Extract the [x, y] coordinate from the center of the cell holding the provided text.  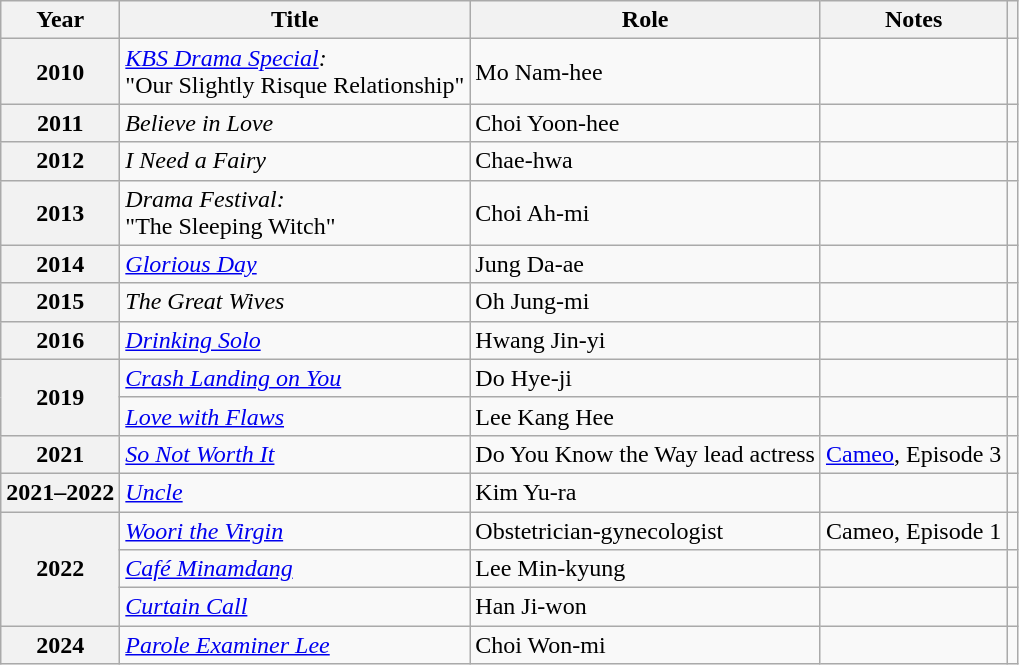
Mo Nam-hee [646, 72]
Role [646, 20]
Oh Jung-mi [646, 302]
2010 [60, 72]
Crash Landing on You [295, 378]
Glorious Day [295, 264]
Choi Yoon-hee [646, 123]
Lee Min-kyung [646, 569]
Hwang Jin-yi [646, 340]
Title [295, 20]
Drinking Solo [295, 340]
2021 [60, 454]
Choi Won-mi [646, 645]
Café Minamdang [295, 569]
2011 [60, 123]
2012 [60, 161]
So Not Worth It [295, 454]
Han Ji-won [646, 607]
Drama Festival:"The Sleeping Witch" [295, 212]
Woori the Virgin [295, 531]
Chae-hwa [646, 161]
Year [60, 20]
Love with Flaws [295, 416]
Uncle [295, 492]
Curtain Call [295, 607]
Do You Know the Way lead actress [646, 454]
2016 [60, 340]
2022 [60, 569]
Choi Ah-mi [646, 212]
Obstetrician-gynecologist [646, 531]
2013 [60, 212]
Kim Yu-ra [646, 492]
2021–2022 [60, 492]
Notes [913, 20]
Believe in Love [295, 123]
2014 [60, 264]
Lee Kang Hee [646, 416]
2019 [60, 397]
Jung Da-ae [646, 264]
Cameo, Episode 3 [913, 454]
I Need a Fairy [295, 161]
Do Hye-ji [646, 378]
2024 [60, 645]
2015 [60, 302]
Cameo, Episode 1 [913, 531]
The Great Wives [295, 302]
KBS Drama Special:"Our Slightly Risque Relationship" [295, 72]
Parole Examiner Lee [295, 645]
